Locate the cell with the specified text and output its [x, y] center coordinate. 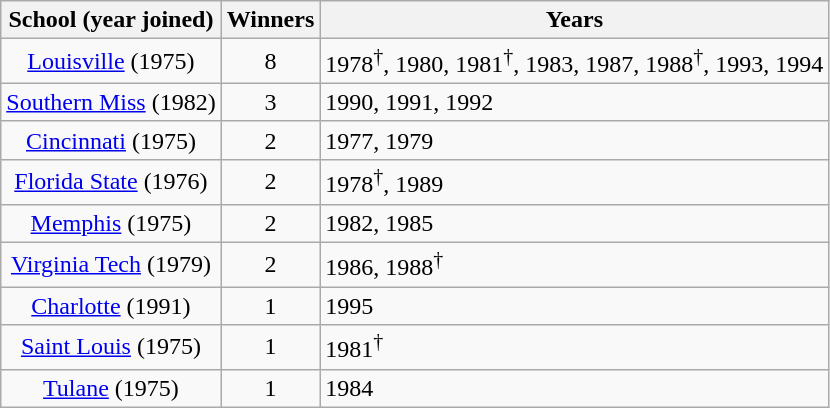
Louisville (1975) [111, 62]
1984 [574, 388]
Cincinnati (1975) [111, 140]
1995 [574, 306]
8 [270, 62]
Memphis (1975) [111, 223]
Virginia Tech (1979) [111, 264]
Winners [270, 20]
Florida State (1976) [111, 182]
Southern Miss (1982) [111, 102]
Years [574, 20]
3 [270, 102]
School (year joined) [111, 20]
1986, 1988† [574, 264]
Charlotte (1991) [111, 306]
1977, 1979 [574, 140]
1978†, 1980, 1981†, 1983, 1987, 1988†, 1993, 1994 [574, 62]
1978†, 1989 [574, 182]
1990, 1991, 1992 [574, 102]
Tulane (1975) [111, 388]
1982, 1985 [574, 223]
Saint Louis (1975) [111, 348]
1981† [574, 348]
